For the text-containing cell, return its midpoint in [X, Y] coordinate format. 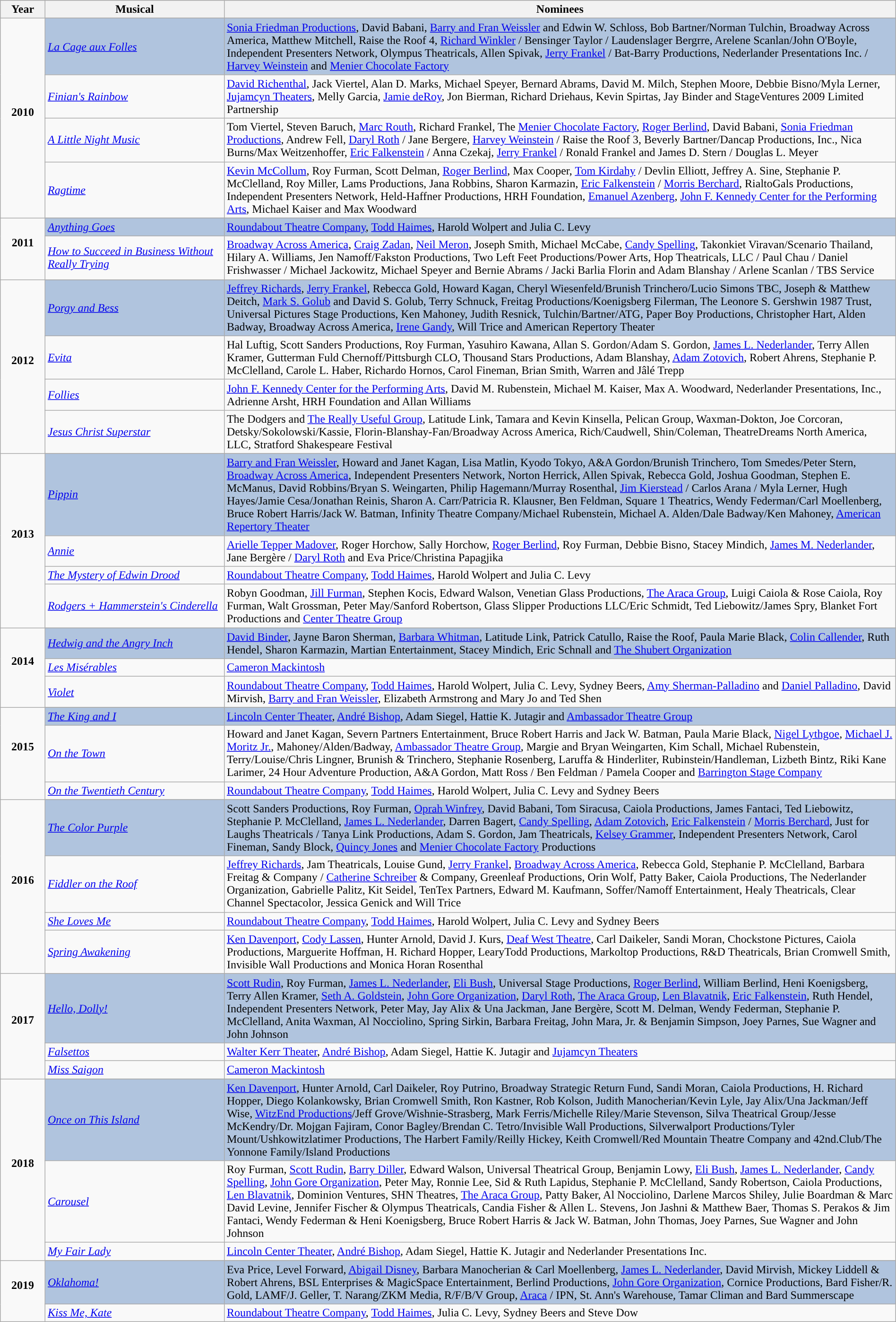
2010 [23, 118]
2019 [23, 1291]
Miss Saigon [134, 1070]
Annie [134, 550]
She Loves Me [134, 921]
Ragtime [134, 190]
Carousel [134, 1202]
Rodgers + Hammerstein's Cinderella [134, 606]
On the Town [134, 754]
2016 [23, 887]
Pippin [134, 495]
La Cage aux Folles [134, 46]
Anything Goes [134, 227]
Kiss Me, Kate [134, 1313]
2013 [23, 540]
Lincoln Center Theater, André Bishop, Adam Siegel, Hattie K. Jutagir and Nederlander Presentations Inc. [560, 1252]
Les Misérables [134, 668]
Fiddler on the Roof [134, 884]
Hedwig and the Angry Inch [134, 643]
Year [23, 9]
Walter Kerr Theater, André Bishop, Adam Siegel, Hattie K. Jutagir and Jujamcyn Theaters [560, 1052]
Roundabout Theatre Company, Todd Haimes, Julia C. Levy, Sydney Beers and Steve Dow [560, 1313]
2017 [23, 1026]
Nominees [560, 9]
Follies [134, 394]
Finian's Rainbow [134, 96]
The King and I [134, 716]
Hello, Dolly! [134, 1008]
Oklahoma! [134, 1282]
Violet [134, 692]
Musical [134, 9]
Porgy and Bess [134, 307]
2012 [23, 366]
Spring Awakening [134, 952]
A Little Night Music [134, 140]
How to Succeed in Business Without Really Trying [134, 258]
On the Twentieth Century [134, 791]
2014 [23, 668]
Falsettos [134, 1052]
The Color Purple [134, 827]
The Mystery of Edwin Drood [134, 575]
2015 [23, 754]
2011 [23, 249]
2018 [23, 1170]
Evita [134, 357]
Once on This Island [134, 1120]
Lincoln Center Theater, André Bishop, Adam Siegel, Hattie K. Jutagir and Ambassador Theatre Group [560, 716]
Jesus Christ Superstar [134, 432]
My Fair Lady [134, 1252]
